Extract the [X, Y] coordinate from the center of the cell holding the provided text.  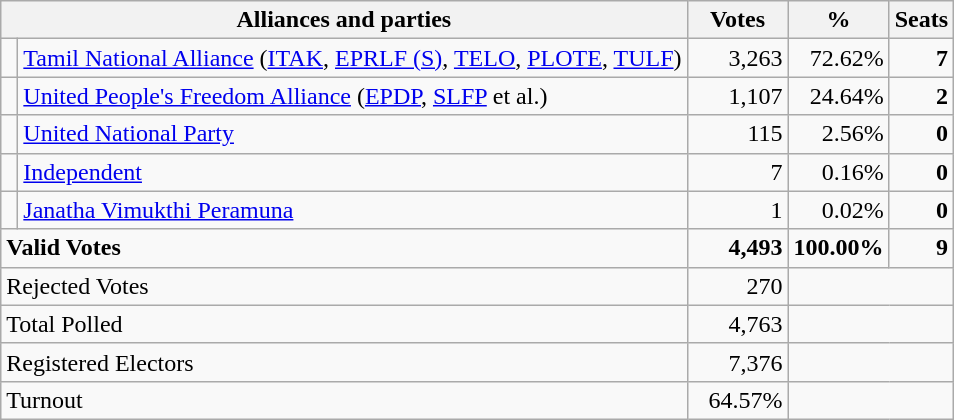
1 [738, 210]
United National Party [352, 134]
Votes [738, 20]
72.62% [838, 58]
0.16% [838, 172]
Rejected Votes [344, 286]
2.56% [838, 134]
1,107 [738, 96]
3,263 [738, 58]
Registered Electors [344, 362]
100.00% [838, 248]
4,493 [738, 248]
% [838, 20]
Seats [921, 20]
Valid Votes [344, 248]
7,376 [738, 362]
Turnout [344, 400]
9 [921, 248]
2 [921, 96]
Janatha Vimukthi Peramuna [352, 210]
270 [738, 286]
24.64% [838, 96]
0.02% [838, 210]
United People's Freedom Alliance (EPDP, SLFP et al.) [352, 96]
115 [738, 134]
Independent [352, 172]
64.57% [738, 400]
Total Polled [344, 324]
4,763 [738, 324]
Alliances and parties [344, 20]
Tamil National Alliance (ITAK, EPRLF (S), TELO, PLOTE, TULF) [352, 58]
